Pinpoint the cell where the given text exists, returning its (x, y) midpoint coordinate. 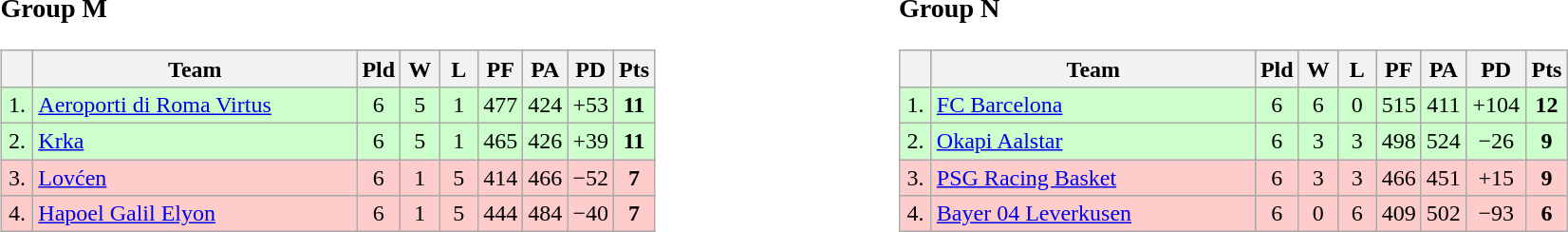
411 (1443, 105)
484 (545, 214)
Okapi Aalstar (1093, 142)
524 (1443, 142)
+15 (1496, 178)
Bayer 04 Leverkusen (1093, 214)
12 (1547, 105)
−93 (1496, 214)
426 (545, 142)
−26 (1496, 142)
+53 (590, 105)
424 (545, 105)
414 (501, 178)
+39 (590, 142)
409 (1399, 214)
498 (1399, 142)
Aeroporti di Roma Virtus (196, 105)
477 (501, 105)
444 (501, 214)
451 (1443, 178)
−52 (590, 178)
465 (501, 142)
+104 (1496, 105)
Hapoel Galil Elyon (196, 214)
FC Barcelona (1093, 105)
Krka (196, 142)
Lovćen (196, 178)
502 (1443, 214)
PSG Racing Basket (1093, 178)
−40 (590, 214)
515 (1399, 105)
